Extract the [x, y] coordinate from the center of the cell holding the provided text.  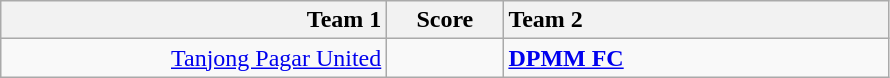
DPMM FC [696, 58]
Team 2 [696, 20]
Tanjong Pagar United [194, 58]
Team 1 [194, 20]
Score [445, 20]
